Extract the (X, Y) coordinate from the center of the cell holding the provided text.  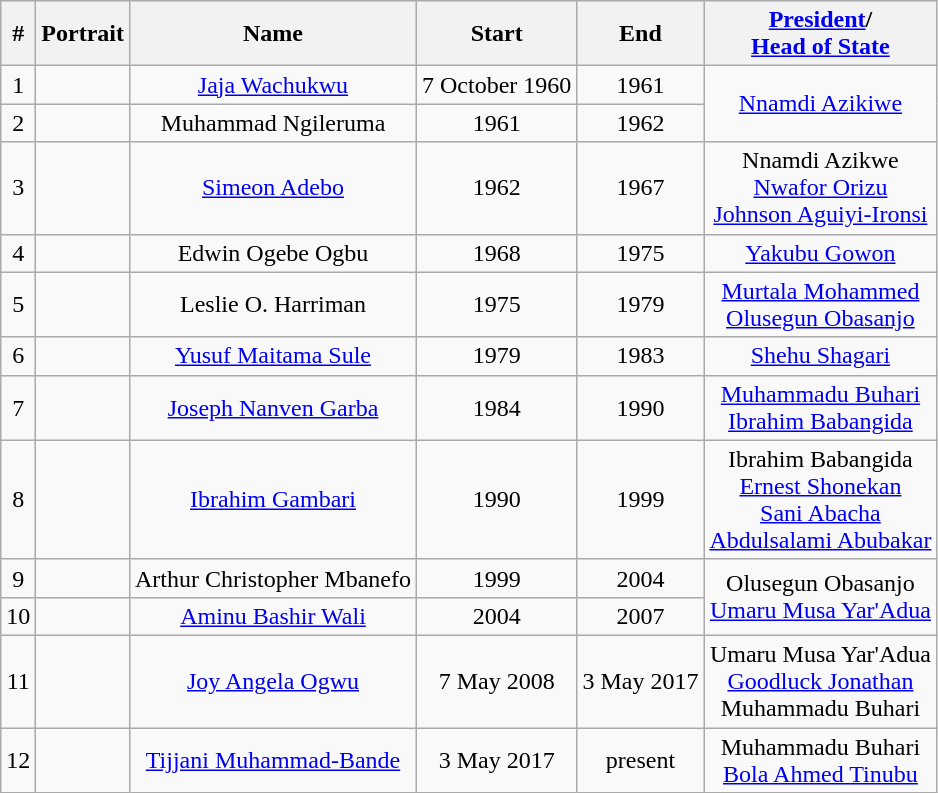
9 (18, 578)
Yakubu Gowon (820, 253)
3 (18, 188)
Joy Angela Ogwu (272, 681)
Joseph Nanven Garba (272, 408)
Yusuf Maitama Sule (272, 356)
Name (272, 34)
7 (18, 408)
1983 (640, 356)
Umaru Musa Yar'AduaGoodluck JonathanMuhammadu Buhari (820, 681)
1984 (497, 408)
Nnamdi Azikiwe (820, 104)
1 (18, 85)
Muhammadu BuhariIbrahim Babangida (820, 408)
7 October 1960 (497, 85)
7 May 2008 (497, 681)
11 (18, 681)
Shehu Shagari (820, 356)
Muhammad Ngileruma (272, 123)
Olusegun ObasanjoUmaru Musa Yar'Adua (820, 597)
2007 (640, 616)
10 (18, 616)
Simeon Adebo (272, 188)
4 (18, 253)
1967 (640, 188)
12 (18, 760)
Jaja Wachukwu (272, 85)
6 (18, 356)
# (18, 34)
Leslie O. Harriman (272, 304)
Start (497, 34)
Portrait (83, 34)
Nnamdi AzikweNwafor OrizuJohnson Aguiyi-Ironsi (820, 188)
Ibrahim BabangidaErnest ShonekanSani AbachaAbdulsalami Abubakar (820, 500)
8 (18, 500)
Aminu Bashir Wali (272, 616)
Muhammadu BuhariBola Ahmed Tinubu (820, 760)
5 (18, 304)
present (640, 760)
2 (18, 123)
Murtala MohammedOlusegun Obasanjo (820, 304)
1968 (497, 253)
Edwin Ogebe Ogbu (272, 253)
Tijjani Muhammad-Bande (272, 760)
Ibrahim Gambari (272, 500)
President/Head of State (820, 34)
End (640, 34)
Arthur Christopher Mbanefo (272, 578)
